Provide the (x, y) coordinate of the cell's center where the given text is located.  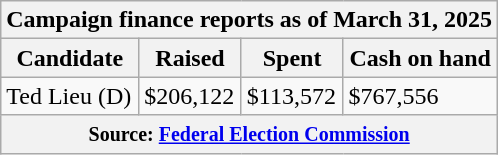
$113,572 (292, 96)
$206,122 (190, 96)
Source: Federal Election Commission (250, 134)
Campaign finance reports as of March 31, 2025 (250, 20)
Ted Lieu (D) (70, 96)
$767,556 (420, 96)
Raised (190, 58)
Spent (292, 58)
Cash on hand (420, 58)
Candidate (70, 58)
